Locate the cell with the specified text and output its (X, Y) center coordinate. 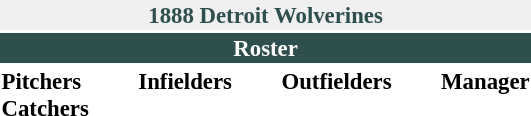
1888 Detroit Wolverines (266, 15)
Roster (266, 48)
